Return [X, Y] of the center of cell containing provided text 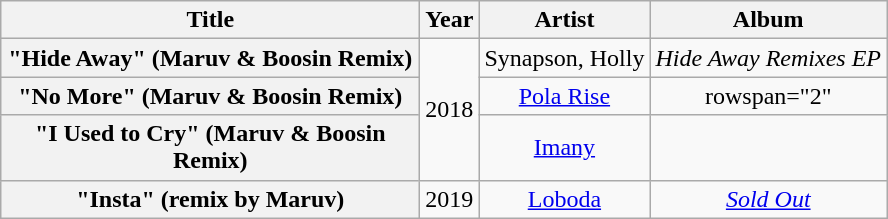
"No More" (Maruv & Boosin Remix) [210, 96]
Hide Away Remixes EP [768, 58]
rowspan="2" [768, 96]
2018 [450, 110]
Imany [564, 148]
Artist [564, 20]
"Insta" (remix by Maruv) [210, 199]
Year [450, 20]
"I Used to Cry" (Maruv & Boosin Remix) [210, 148]
2019 [450, 199]
Synapson, Holly [564, 58]
"Hide Away" (Maruv & Boosin Remix) [210, 58]
Pola Rise [564, 96]
Loboda [564, 199]
Title [210, 20]
Sold Out [768, 199]
Album [768, 20]
